Determine the (x, y) coordinate at the center of the cell enclosing the given text.  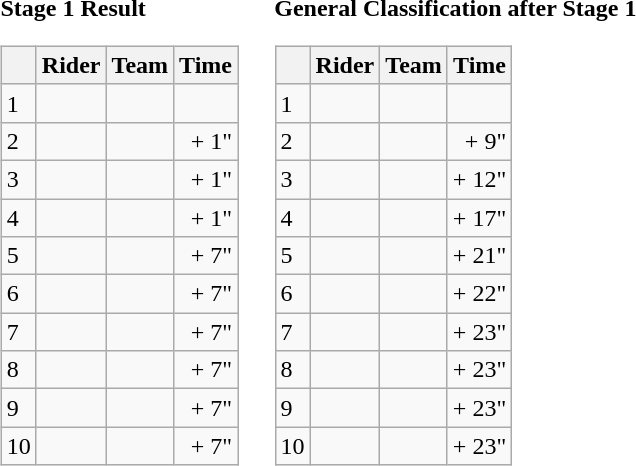
+ 21" (479, 256)
+ 12" (479, 179)
+ 22" (479, 294)
+ 9" (479, 141)
+ 17" (479, 217)
